Find where the given text appears and provide that cell's center as (x, y) coordinate. 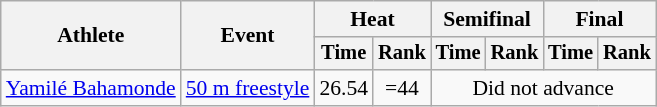
=44 (402, 88)
Yamilé Bahamonde (91, 88)
Semifinal (487, 19)
Final (599, 19)
Athlete (91, 36)
26.54 (344, 88)
Event (248, 36)
Heat (372, 19)
Did not advance (544, 88)
50 m freestyle (248, 88)
